Find where the given text appears and provide that cell's center as [x, y] coordinate. 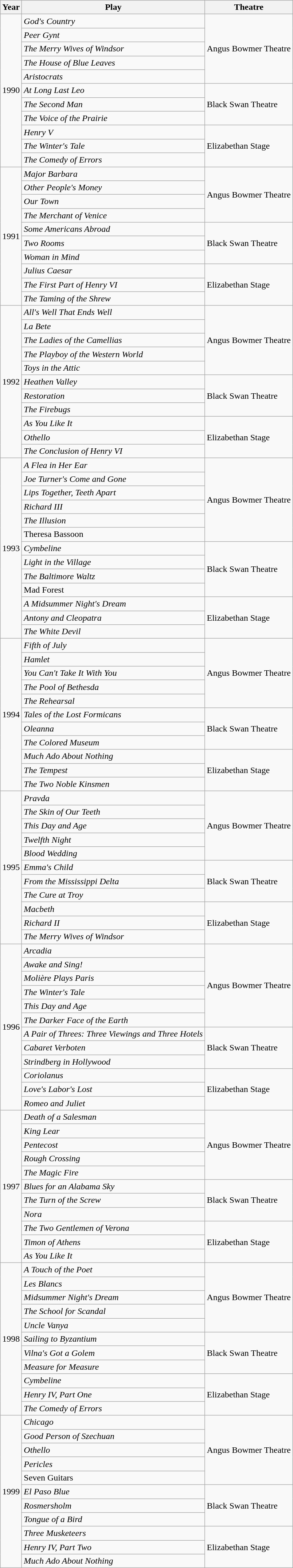
Other People's Money [113, 188]
Play [113, 7]
1991 [11, 236]
La Bete [113, 326]
King Lear [113, 1131]
1997 [11, 1187]
The Playboy of the Western World [113, 354]
Julius Caesar [113, 271]
The Firebugs [113, 410]
The Rehearsal [113, 701]
God's Country [113, 21]
Three Musketeers [113, 1533]
Blood Wedding [113, 854]
The Tempest [113, 770]
The Skin of Our Teeth [113, 812]
The Second Man [113, 104]
The Taming of the Shrew [113, 299]
Mad Forest [113, 590]
The Turn of the Screw [113, 1200]
Nora [113, 1214]
Richard II [113, 923]
Year [11, 7]
Fifth of July [113, 645]
The Illusion [113, 520]
1994 [11, 715]
The Colored Museum [113, 742]
Henry IV, Part Two [113, 1547]
1993 [11, 548]
Tongue of a Bird [113, 1520]
El Paso Blue [113, 1491]
Measure for Measure [113, 1367]
The School for Scandal [113, 1311]
The First Part of Henry VI [113, 285]
Romeo and Juliet [113, 1103]
Sailing to Byzantium [113, 1339]
A Touch of the Poet [113, 1269]
Aristocrats [113, 77]
Restoration [113, 395]
Good Person of Szechuan [113, 1436]
Woman in Mind [113, 257]
Cabaret Verboten [113, 1048]
Theatre [249, 7]
1998 [11, 1339]
The Conclusion of Henry VI [113, 451]
Rosmersholm [113, 1506]
You Can't Take It With You [113, 673]
Antony and Cleopatra [113, 618]
Peer Gynt [113, 35]
Awake and Sing! [113, 964]
1992 [11, 382]
The House of Blue Leaves [113, 63]
Blues for an Alabama Sky [113, 1186]
Death of a Salesman [113, 1117]
The Cure at Troy [113, 895]
Heathen Valley [113, 382]
The Voice of the Prairie [113, 118]
Rough Crossing [113, 1159]
The Pool of Bethesda [113, 687]
Macbeth [113, 909]
Oleanna [113, 729]
Strindberg in Hollywood [113, 1062]
Uncle Vanya [113, 1325]
Lips Together, Teeth Apart [113, 493]
Emma's Child [113, 867]
Our Town [113, 202]
Two Rooms [113, 243]
Toys in the Attic [113, 368]
Arcadia [113, 951]
Henry V [113, 132]
Richard III [113, 507]
Hamlet [113, 659]
Major Barbara [113, 174]
1999 [11, 1491]
The Two Gentlemen of Verona [113, 1228]
The Darker Face of the Earth [113, 1020]
1996 [11, 1027]
1995 [11, 867]
Some Americans Abroad [113, 229]
1990 [11, 90]
The Baltimore Waltz [113, 576]
The Two Noble Kinsmen [113, 784]
Les Blancs [113, 1283]
Henry IV, Part One [113, 1395]
Pentecost [113, 1145]
Vilna's Got a Golem [113, 1353]
Joe Turner's Come and Gone [113, 479]
Chicago [113, 1422]
The Magic Fire [113, 1173]
Twelfth Night [113, 839]
Seven Guitars [113, 1478]
The Merchant of Venice [113, 215]
A Pair of Threes: Three Viewings and Three Hotels [113, 1034]
From the Mississippi Delta [113, 881]
A Flea in Her Ear [113, 465]
Pravda [113, 798]
Theresa Bassoon [113, 534]
Timon of Athens [113, 1242]
The Ladies of the Camellias [113, 340]
All's Well That Ends Well [113, 312]
The White Devil [113, 632]
Coriolanus [113, 1076]
Love's Labor's Lost [113, 1089]
A Midsummer Night's Dream [113, 604]
Molière Plays Paris [113, 978]
Tales of the Lost Formicans [113, 715]
Pericles [113, 1464]
Light in the Village [113, 562]
At Long Last Leo [113, 90]
Midsummer Night's Dream [113, 1298]
